Detect which cell encompasses the target text, then output its (x, y) center coordinate. 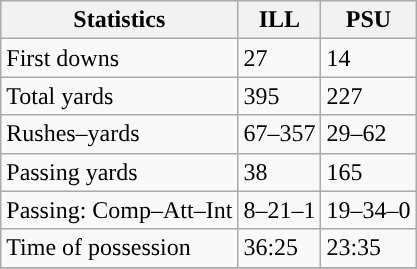
Time of possession (120, 248)
29–62 (368, 134)
19–34–0 (368, 210)
Passing: Comp–Att–Int (120, 210)
First downs (120, 58)
ILL (280, 20)
395 (280, 96)
165 (368, 172)
Total yards (120, 96)
67–357 (280, 134)
227 (368, 96)
36:25 (280, 248)
Rushes–yards (120, 134)
23:35 (368, 248)
27 (280, 58)
Statistics (120, 20)
PSU (368, 20)
38 (280, 172)
Passing yards (120, 172)
14 (368, 58)
8–21–1 (280, 210)
